Scan for the cell matching the given text and deliver its (x, y) coordinate at center. 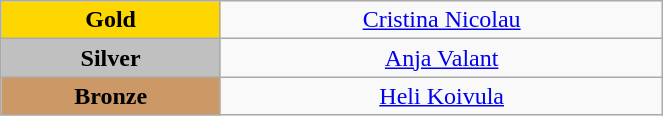
Silver (111, 58)
Heli Koivula (441, 96)
Bronze (111, 96)
Cristina Nicolau (441, 20)
Gold (111, 20)
Anja Valant (441, 58)
